Return (X, Y) of the center of cell containing provided text 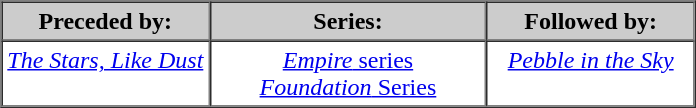
Series: (348, 22)
Empire seriesFoundation Series (348, 73)
Pebble in the Sky (591, 73)
Followed by: (591, 22)
The Stars, Like Dust (105, 73)
Preceded by: (105, 22)
